Search for the cell housing the specified text and yield its [x, y] center coordinate. 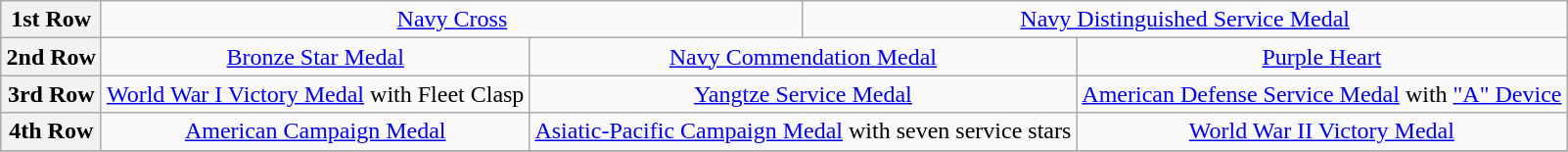
American Defense Service Medal with "A" Device [1321, 94]
2nd Row [51, 57]
World War I Victory Medal with Fleet Clasp [315, 94]
1st Row [51, 20]
4th Row [51, 131]
World War II Victory Medal [1321, 131]
American Campaign Medal [315, 131]
Asiatic-Pacific Campaign Medal with seven service stars [803, 131]
Navy Commendation Medal [803, 57]
Purple Heart [1321, 57]
Bronze Star Medal [315, 57]
3rd Row [51, 94]
Yangtze Service Medal [803, 94]
Navy Cross [452, 20]
Navy Distinguished Service Medal [1184, 20]
